Find where the given text appears and provide that cell's center as (x, y) coordinate. 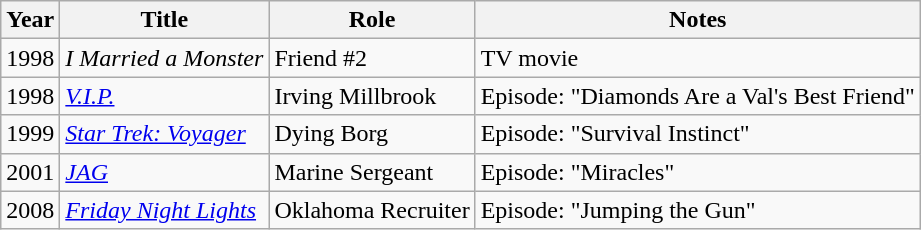
Marine Sergeant (372, 172)
Year (30, 20)
2001 (30, 172)
Role (372, 20)
Episode: "Diamonds Are a Val's Best Friend" (698, 96)
Episode: "Jumping the Gun" (698, 210)
TV movie (698, 58)
V.I.P. (164, 96)
JAG (164, 172)
Friday Night Lights (164, 210)
Star Trek: Voyager (164, 134)
1999 (30, 134)
Episode: "Miracles" (698, 172)
2008 (30, 210)
Notes (698, 20)
Oklahoma Recruiter (372, 210)
I Married a Monster (164, 58)
Friend #2 (372, 58)
Episode: "Survival Instinct" (698, 134)
Title (164, 20)
Irving Millbrook (372, 96)
Dying Borg (372, 134)
